Scan for the cell matching the given text and deliver its (x, y) coordinate at center. 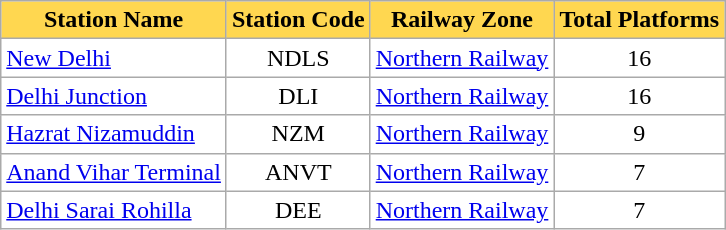
ANVT (298, 172)
Hazrat Nizamuddin (114, 134)
9 (640, 134)
Railway Zone (462, 20)
Total Platforms (640, 20)
DEE (298, 210)
Delhi Junction (114, 96)
NDLS (298, 58)
Delhi Sarai Rohilla (114, 210)
New Delhi (114, 58)
Anand Vihar Terminal (114, 172)
NZM (298, 134)
Station Name (114, 20)
Station Code (298, 20)
DLI (298, 96)
